From the cell containing the given text, extract its center point as [x, y] coordinate. 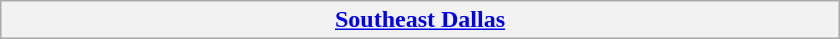
Southeast Dallas [420, 20]
